Scan for the cell matching the given text and deliver its [x, y] coordinate at center. 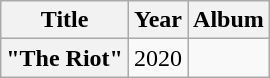
2020 [158, 58]
"The Riot" [65, 58]
Year [158, 20]
Title [65, 20]
Album [229, 20]
